Identify which cell holds the provided text, then report its (X, Y) central coordinate. 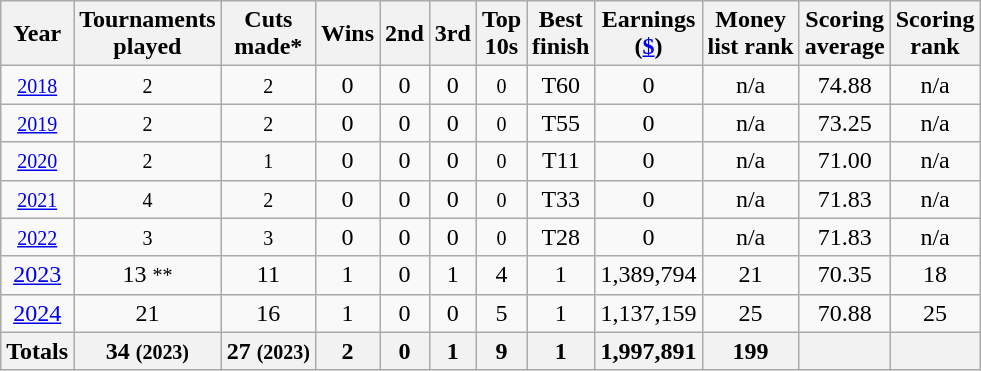
5 (501, 313)
2022 (38, 237)
3rd (452, 34)
2024 (38, 313)
13 ** (148, 275)
71.00 (844, 161)
2023 (38, 275)
Earnings($) (648, 34)
2nd (405, 34)
11 (268, 275)
T11 (561, 161)
Top 10s (501, 34)
Cuts made* (268, 34)
2020 (38, 161)
T55 (561, 123)
73.25 (844, 123)
2019 (38, 123)
T60 (561, 85)
Tournaments played (148, 34)
2018 (38, 85)
27 (2023) (268, 351)
70.35 (844, 275)
Totals (38, 351)
Wins (348, 34)
9 (501, 351)
Year (38, 34)
18 (935, 275)
1,389,794 (648, 275)
1,137,159 (648, 313)
Moneylist rank (750, 34)
Best finish (561, 34)
70.88 (844, 313)
16 (268, 313)
Scoring average (844, 34)
T28 (561, 237)
Scoringrank (935, 34)
T33 (561, 199)
1,997,891 (648, 351)
2021 (38, 199)
74.88 (844, 85)
34 (2023) (148, 351)
199 (750, 351)
